Output the (x, y) coordinate of the center of the cell containing the given text.  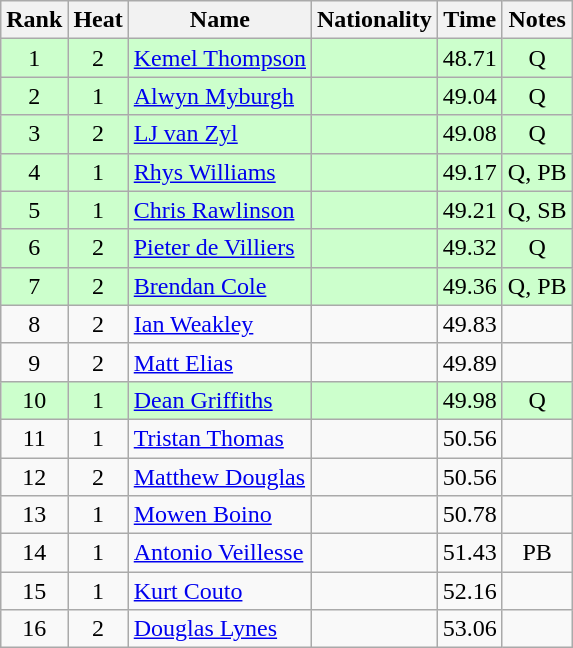
11 (34, 438)
4 (34, 172)
49.36 (470, 286)
Mowen Boino (220, 515)
53.06 (470, 629)
49.08 (470, 134)
10 (34, 400)
Brendan Cole (220, 286)
15 (34, 591)
49.17 (470, 172)
49.21 (470, 210)
7 (34, 286)
Ian Weakley (220, 324)
51.43 (470, 553)
Time (470, 20)
Pieter de Villiers (220, 248)
49.04 (470, 96)
13 (34, 515)
Rank (34, 20)
49.32 (470, 248)
5 (34, 210)
Dean Griffiths (220, 400)
6 (34, 248)
Rhys Williams (220, 172)
Kemel Thompson (220, 58)
Antonio Veillesse (220, 553)
48.71 (470, 58)
8 (34, 324)
Douglas Lynes (220, 629)
12 (34, 477)
Heat (98, 20)
49.83 (470, 324)
Nationality (375, 20)
50.78 (470, 515)
Matt Elias (220, 362)
9 (34, 362)
Q, SB (537, 210)
Tristan Thomas (220, 438)
Notes (537, 20)
14 (34, 553)
Name (220, 20)
LJ van Zyl (220, 134)
49.98 (470, 400)
PB (537, 553)
Kurt Couto (220, 591)
Chris Rawlinson (220, 210)
3 (34, 134)
Alwyn Myburgh (220, 96)
49.89 (470, 362)
Matthew Douglas (220, 477)
52.16 (470, 591)
16 (34, 629)
